Extract the [x, y] coordinate from the center of the cell holding the provided text.  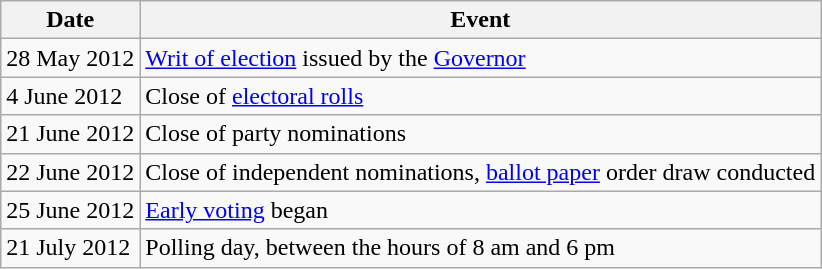
21 July 2012 [70, 248]
25 June 2012 [70, 210]
21 June 2012 [70, 134]
28 May 2012 [70, 58]
Close of party nominations [480, 134]
Date [70, 20]
Polling day, between the hours of 8 am and 6 pm [480, 248]
Event [480, 20]
22 June 2012 [70, 172]
4 June 2012 [70, 96]
Early voting began [480, 210]
Close of independent nominations, ballot paper order draw conducted [480, 172]
Writ of election issued by the Governor [480, 58]
Close of electoral rolls [480, 96]
